Pinpoint the cell where the given text exists, returning its (x, y) midpoint coordinate. 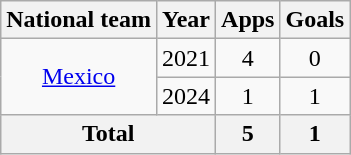
Apps (248, 20)
Year (186, 20)
5 (248, 134)
2021 (186, 58)
Total (108, 134)
Mexico (79, 77)
Goals (315, 20)
0 (315, 58)
2024 (186, 96)
4 (248, 58)
National team (79, 20)
